Identify which cell holds the provided text, then report its [X, Y] central coordinate. 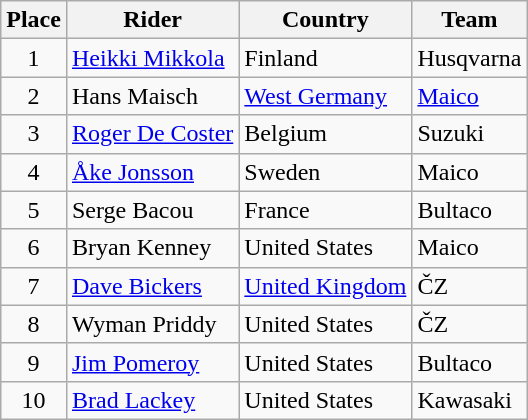
Dave Bickers [152, 286]
Brad Lackey [152, 400]
Country [326, 20]
Finland [326, 58]
Hans Maisch [152, 96]
Jim Pomeroy [152, 362]
1 [34, 58]
Åke Jonsson [152, 172]
10 [34, 400]
Husqvarna [470, 58]
Belgium [326, 134]
5 [34, 210]
Heikki Mikkola [152, 58]
8 [34, 324]
United Kingdom [326, 286]
Bryan Kenney [152, 248]
Team [470, 20]
Roger De Coster [152, 134]
2 [34, 96]
6 [34, 248]
3 [34, 134]
Kawasaki [470, 400]
Place [34, 20]
Serge Bacou [152, 210]
Sweden [326, 172]
4 [34, 172]
France [326, 210]
9 [34, 362]
West Germany [326, 96]
7 [34, 286]
Rider [152, 20]
Wyman Priddy [152, 324]
Suzuki [470, 134]
